Identify which cell holds the provided text, then report its [x, y] central coordinate. 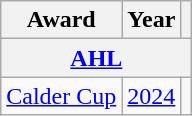
Calder Cup [62, 96]
AHL [96, 58]
2024 [152, 96]
Year [152, 20]
Award [62, 20]
